Return the (x, y) coordinate for the center point of the cell that contains the specified text.  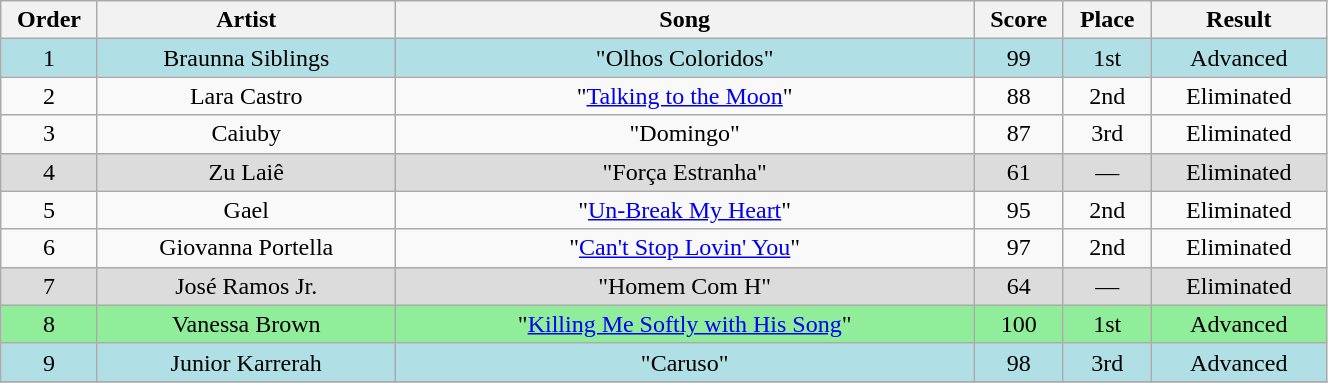
"Talking to the Moon" (684, 96)
5 (49, 210)
"Killing Me Softly with His Song" (684, 324)
1 (49, 58)
100 (1018, 324)
9 (49, 362)
Caiuby (246, 134)
José Ramos Jr. (246, 286)
"Un-Break My Heart" (684, 210)
Junior Karrerah (246, 362)
Gael (246, 210)
Place (1107, 20)
"Can't Stop Lovin' You" (684, 248)
64 (1018, 286)
Song (684, 20)
Score (1018, 20)
"Domingo" (684, 134)
97 (1018, 248)
Giovanna Portella (246, 248)
87 (1018, 134)
Braunna Siblings (246, 58)
"Caruso" (684, 362)
98 (1018, 362)
8 (49, 324)
4 (49, 172)
2 (49, 96)
Result (1238, 20)
"Olhos Coloridos" (684, 58)
7 (49, 286)
Order (49, 20)
61 (1018, 172)
Artist (246, 20)
"Força Estranha" (684, 172)
88 (1018, 96)
99 (1018, 58)
Lara Castro (246, 96)
Vanessa Brown (246, 324)
6 (49, 248)
3 (49, 134)
Zu Laiê (246, 172)
95 (1018, 210)
"Homem Com H" (684, 286)
